Find where the given text appears and provide that cell's center as [x, y] coordinate. 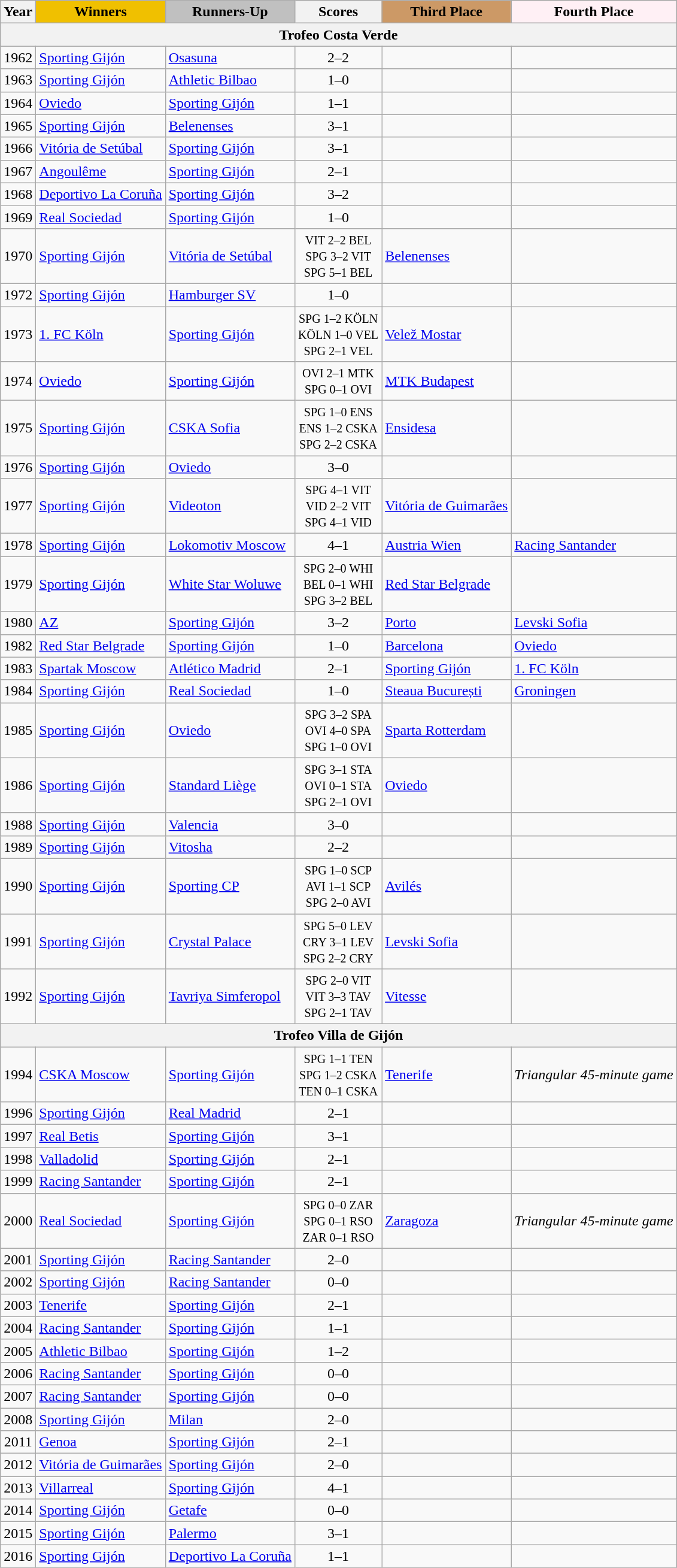
SPG 4–1 VITVID 2–2 VITSPG 4–1 VID [339, 506]
1967 [18, 171]
1992 [18, 997]
SPG 1–2 KÖLNKÖLN 1–0 VELSPG 2–1 VEL [339, 334]
Winners [101, 12]
2003 [18, 1305]
Vitesse [447, 997]
2016 [18, 1556]
1999 [18, 1182]
Year [18, 12]
1986 [18, 785]
2015 [18, 1533]
1983 [18, 668]
2013 [18, 1488]
1964 [18, 103]
1984 [18, 691]
Trofeo Villa de Gijón [339, 1036]
Valladolid [101, 1159]
Trofeo Costa Verde [339, 35]
SPG 1–0 ENSENS 1–2 CSKASPG 2–2 CSKA [339, 428]
2008 [18, 1419]
Runners-Up [230, 12]
SPG 2–0 WHIBEL 0–1 WHISPG 3–2 BEL [339, 584]
Barcelona [447, 646]
1–2 [339, 1351]
1969 [18, 217]
1989 [18, 847]
SPG 3–2 SPAOVI 4–0 SPASPG 1–0 OVI [339, 730]
OVI 2–1 MTKSPG 0–1 OVI [339, 381]
1975 [18, 428]
1973 [18, 334]
1980 [18, 623]
SPG 1–1 TENSPG 1–2 CSKATEN 0–1 CSKA [339, 1074]
CSKA Sofia [230, 428]
1962 [18, 57]
1978 [18, 545]
Angoulême [101, 171]
2001 [18, 1260]
Lokomotiv Moscow [230, 545]
Velež Mostar [447, 334]
2007 [18, 1396]
Real Betis [101, 1136]
Sparta Rotterdam [447, 730]
Porto [447, 623]
2000 [18, 1221]
1966 [18, 149]
1982 [18, 646]
1974 [18, 381]
1988 [18, 824]
Third Place [447, 12]
Osasuna [230, 57]
Steaua București [447, 691]
1972 [18, 295]
2005 [18, 1351]
Fourth Place [594, 12]
1968 [18, 194]
1998 [18, 1159]
SPG 3–1 STAOVI 0–1 STASPG 2–1 OVI [339, 785]
1965 [18, 126]
SPG 5–0 LEVCRY 3–1 LEVSPG 2–2 CRY [339, 942]
2011 [18, 1442]
1997 [18, 1136]
Vitosha [230, 847]
1979 [18, 584]
SPG 1–0 SCPAVI 1–1 SCPSPG 2–0 AVI [339, 886]
2014 [18, 1511]
1976 [18, 467]
Hamburger SV [230, 295]
1996 [18, 1113]
Atlético Madrid [230, 668]
Groningen [594, 691]
Avilés [447, 886]
1991 [18, 942]
Sporting CP [230, 886]
AZ [101, 623]
Getafe [230, 1511]
2004 [18, 1328]
SPG 2–0 VITVIT 3–3 TAVSPG 2–1 TAV [339, 997]
1970 [18, 256]
CSKA Moscow [101, 1074]
Ensidesa [447, 428]
Genoa [101, 1442]
Villarreal [101, 1488]
Milan [230, 1419]
1977 [18, 506]
Tavriya Simferopol [230, 997]
Zaragoza [447, 1221]
1990 [18, 886]
Crystal Palace [230, 942]
2002 [18, 1282]
2006 [18, 1373]
Spartak Moscow [101, 668]
Standard Liège [230, 785]
Real Madrid [230, 1113]
SPG 0–0 ZARSPG 0–1 RSOZAR 0–1 RSO [339, 1221]
1994 [18, 1074]
Austria Wien [447, 545]
2012 [18, 1465]
1985 [18, 730]
Videoton [230, 506]
1963 [18, 80]
Valencia [230, 824]
VIT 2–2 BELSPG 3–2 VITSPG 5–1 BEL [339, 256]
Scores [339, 12]
White Star Woluwe [230, 584]
Palermo [230, 1533]
MTK Budapest [447, 381]
